Output the [x, y] coordinate of the center of the cell containing the given text.  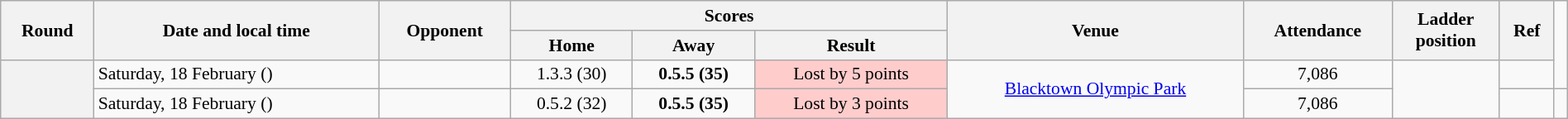
Round [48, 30]
Scores [729, 16]
Lost by 3 points [850, 104]
Lost by 5 points [850, 74]
Opponent [445, 30]
Ref [1527, 30]
Venue [1096, 30]
Result [850, 45]
Home [571, 45]
0.5.2 (32) [571, 104]
Away [693, 45]
Ladderposition [1446, 30]
Date and local time [237, 30]
Blacktown Olympic Park [1096, 89]
Attendance [1317, 30]
1.3.3 (30) [571, 74]
